Return [x, y] of the center of cell containing provided text 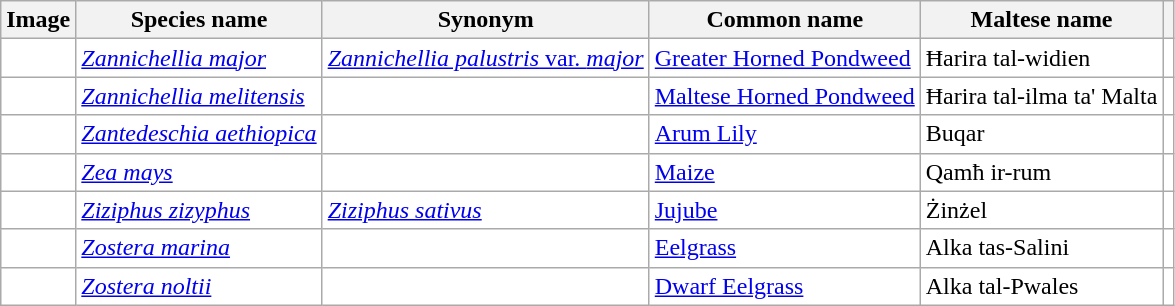
Common name [784, 20]
Ziziphus sativus [486, 210]
Species name [199, 20]
Jujube [784, 210]
Synonym [486, 20]
Zannichellia melitensis [199, 96]
Zostera marina [199, 248]
Ħarira tal-widien [1042, 58]
Qamħ ir-rum [1042, 172]
Maltese Horned Pondweed [784, 96]
Greater Horned Pondweed [784, 58]
Zannichellia major [199, 58]
Zantedeschia aethiopica [199, 134]
Maltese name [1042, 20]
Ħarira tal-ilma ta' Malta [1042, 96]
Image [38, 20]
Dwarf Eelgrass [784, 286]
Zea mays [199, 172]
Alka tas-Salini [1042, 248]
Ziziphus zizyphus [199, 210]
Buqar [1042, 134]
Maize [784, 172]
Arum Lily [784, 134]
Zannichellia palustris var. major [486, 58]
Zostera noltii [199, 286]
Eelgrass [784, 248]
Alka tal-Pwales [1042, 286]
Żinżel [1042, 210]
